Find where the given text appears and provide that cell's center as [X, Y] coordinate. 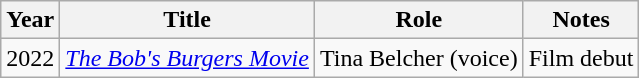
Notes [581, 20]
Role [418, 20]
2022 [30, 58]
Year [30, 20]
Film debut [581, 58]
Tina Belcher (voice) [418, 58]
Title [188, 20]
The Bob's Burgers Movie [188, 58]
